Detect which cell encompasses the target text, then output its (X, Y) center coordinate. 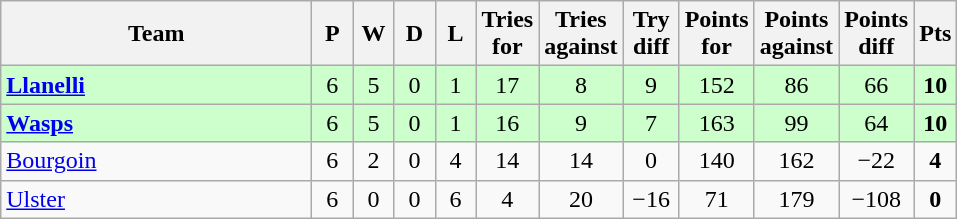
W (374, 34)
Pts (936, 34)
Points against (796, 34)
−22 (876, 161)
Llanelli (156, 85)
D (414, 34)
Points for (716, 34)
16 (508, 123)
P (332, 34)
86 (796, 85)
Tries against (581, 34)
Ulster (156, 199)
Points diff (876, 34)
163 (716, 123)
64 (876, 123)
Tries for (508, 34)
8 (581, 85)
7 (651, 123)
Bourgoin (156, 161)
L (456, 34)
162 (796, 161)
17 (508, 85)
Team (156, 34)
71 (716, 199)
99 (796, 123)
2 (374, 161)
179 (796, 199)
Wasps (156, 123)
140 (716, 161)
66 (876, 85)
−16 (651, 199)
−108 (876, 199)
152 (716, 85)
Try diff (651, 34)
20 (581, 199)
